Scan for the cell matching the given text and deliver its [x, y] coordinate at center. 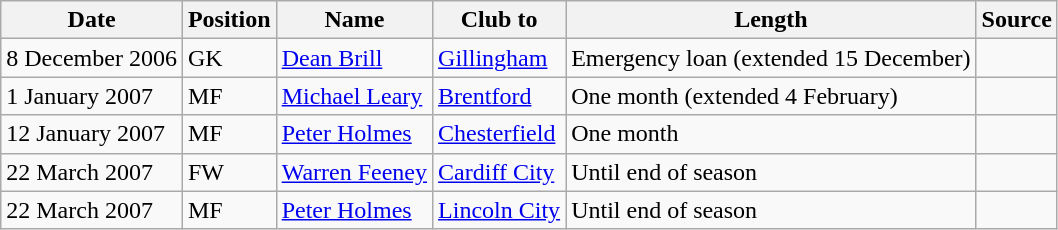
Club to [500, 20]
1 January 2007 [92, 96]
Michael Leary [354, 96]
Source [1016, 20]
Gillingham [500, 58]
Lincoln City [500, 210]
One month [771, 134]
Name [354, 20]
8 December 2006 [92, 58]
Date [92, 20]
One month (extended 4 February) [771, 96]
Warren Feeney [354, 172]
Brentford [500, 96]
Length [771, 20]
FW [229, 172]
GK [229, 58]
Chesterfield [500, 134]
12 January 2007 [92, 134]
Cardiff City [500, 172]
Emergency loan (extended 15 December) [771, 58]
Position [229, 20]
Dean Brill [354, 58]
